Determine the [X, Y] coordinate at the center of the cell enclosing the given text.  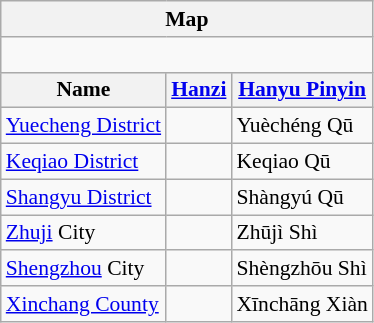
Keqiao District [84, 162]
Yuecheng District [84, 126]
Map [187, 19]
Zhūjì Shì [302, 233]
Shengzhou City [84, 269]
Shangyu District [84, 197]
Zhuji City [84, 233]
Shèngzhōu Shì [302, 269]
Name [84, 90]
Hanzi [198, 90]
Yuèchéng Qū [302, 126]
Hanyu Pinyin [302, 90]
Xinchang County [84, 304]
Xīnchāng Xiàn [302, 304]
Keqiao Qū [302, 162]
Shàngyú Qū [302, 197]
